Locate the cell with the specified text and output its [X, Y] center coordinate. 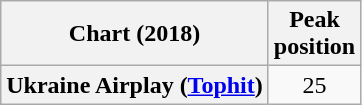
Chart (2018) [135, 34]
Peak position [314, 34]
Ukraine Airplay (Tophit) [135, 85]
25 [314, 85]
